For the text-containing cell, return its midpoint in [X, Y] coordinate format. 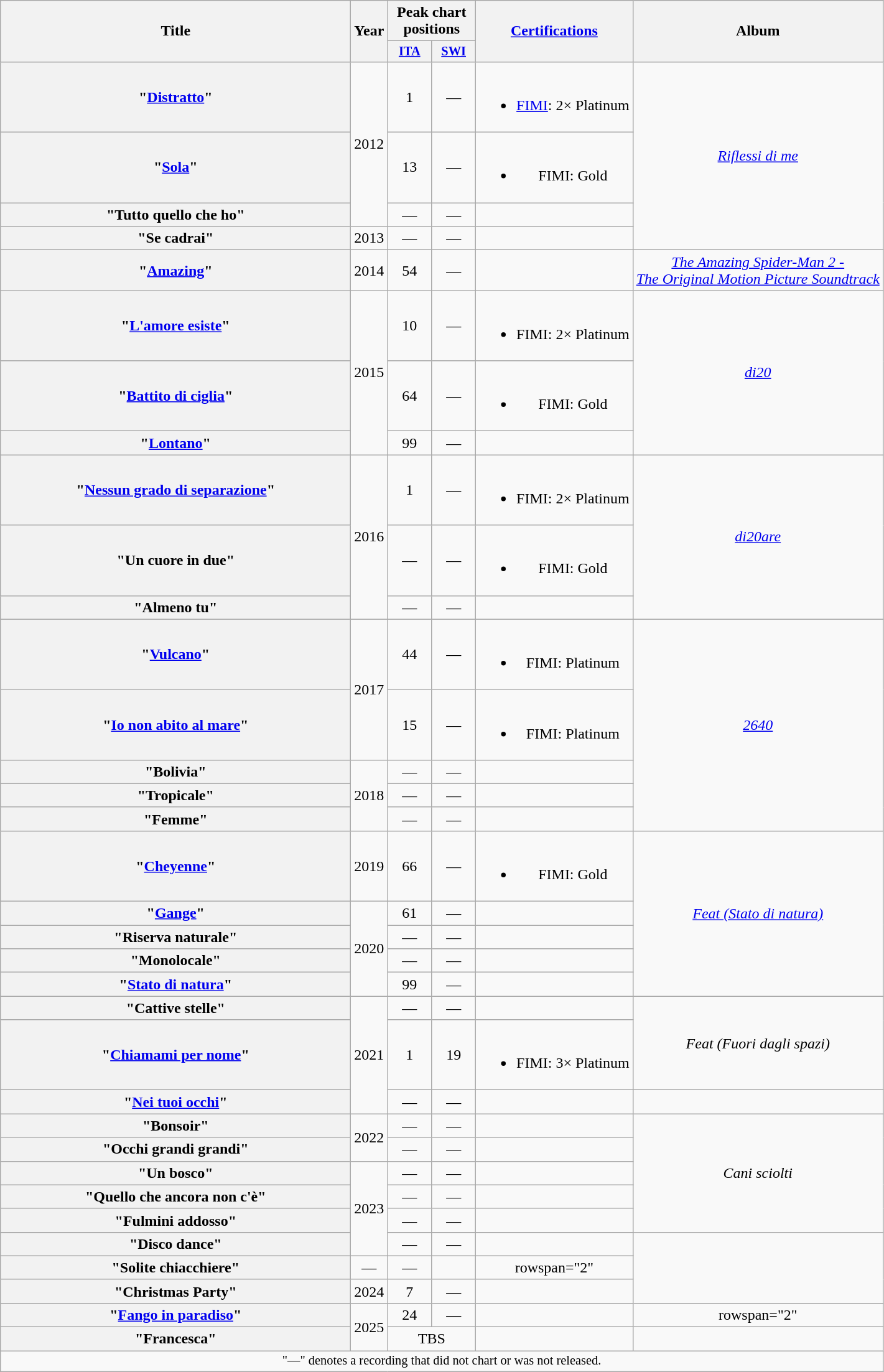
2019 [370, 866]
2021 [370, 1055]
"Un cuore in due" [175, 560]
44 [409, 655]
Album [758, 31]
"Almeno tu" [175, 607]
"Solite chiacchiere" [175, 1267]
"Occhi grandi grandi" [175, 1149]
2018 [370, 795]
64 [409, 396]
Feat (Stato di natura) [758, 913]
"Nei tuoi occhi" [175, 1102]
2012 [370, 144]
2020 [370, 949]
"Bonsoir" [175, 1126]
2017 [370, 689]
di20are [758, 537]
54 [409, 270]
7 [409, 1291]
"Tutto quello che ho" [175, 215]
"Nessun grado di separazione" [175, 490]
ITA [409, 52]
2023 [370, 1208]
"Christmas Party" [175, 1291]
2025 [370, 1327]
66 [409, 866]
Cani sciolti [758, 1173]
"Gange" [175, 913]
di20 [758, 373]
"Quello che ancora non c'è" [175, 1197]
"Battito di ciglia" [175, 396]
10 [409, 326]
Riflessi di me [758, 156]
"Se cadrai" [175, 238]
Feat (Fuori dagli spazi) [758, 1043]
FIMI: 3× Platinum [555, 1055]
SWI [454, 52]
"Lontano" [175, 443]
13 [409, 168]
2013 [370, 238]
2015 [370, 373]
"Sola" [175, 168]
24 [409, 1315]
"Francesca" [175, 1339]
"Monolocale" [175, 961]
"Amazing" [175, 270]
"Cheyenne" [175, 866]
15 [409, 724]
2022 [370, 1137]
"Fango in paradiso" [175, 1315]
"Tropicale" [175, 795]
The Amazing Spider-Man 2 -The Original Motion Picture Soundtrack [758, 270]
"Un bosco" [175, 1173]
"Vulcano" [175, 655]
2016 [370, 537]
"—" denotes a recording that did not chart or was not released. [442, 1361]
"Distratto" [175, 97]
Year [370, 31]
"Stato di natura" [175, 984]
Peak chart positions [432, 21]
Certifications [555, 31]
"Bolivia" [175, 772]
2014 [370, 270]
2024 [370, 1291]
"Cattive stelle" [175, 1008]
Title [175, 31]
61 [409, 913]
"L'amore esiste" [175, 326]
TBS [432, 1339]
"Chiamami per nome" [175, 1055]
"Riserva naturale" [175, 937]
"Fulmini addosso" [175, 1220]
"Disco dance" [175, 1244]
19 [454, 1055]
2640 [758, 725]
"Io non abito al mare" [175, 724]
"Femme" [175, 819]
